Determine the (x, y) coordinate at the center of the cell enclosing the given text.  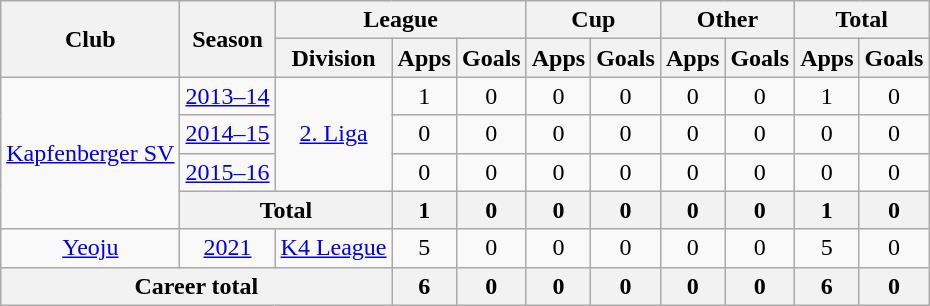
Division (334, 58)
Other (727, 20)
2021 (228, 248)
K4 League (334, 248)
Kapfenberger SV (90, 153)
Career total (196, 286)
2. Liga (334, 134)
Yeoju (90, 248)
2014–15 (228, 134)
2015–16 (228, 172)
Cup (593, 20)
2013–14 (228, 96)
Season (228, 39)
Club (90, 39)
League (400, 20)
